Search for the cell housing the specified text and yield its (X, Y) center coordinate. 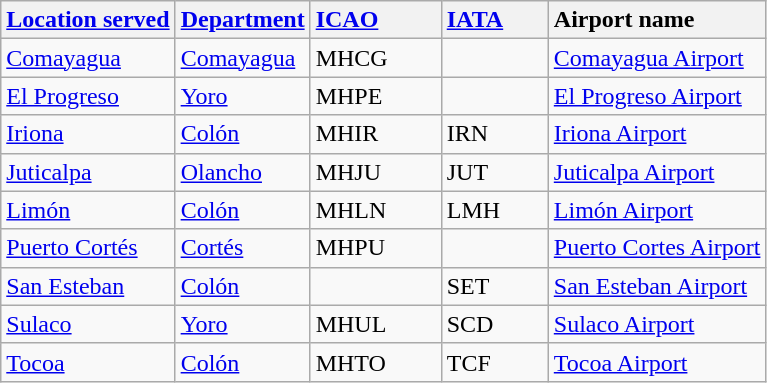
Department (242, 20)
Cortés (242, 248)
LMH (494, 210)
IRN (494, 134)
El Progreso (88, 96)
Location served (88, 20)
Juticalpa (88, 172)
Puerto Cortes Airport (657, 248)
JUT (494, 172)
MHJU (376, 172)
San Esteban (88, 286)
IATA (494, 20)
Limón (88, 210)
Iriona Airport (657, 134)
MHCG (376, 58)
Iriona (88, 134)
MHTO (376, 362)
Olancho (242, 172)
SCD (494, 324)
Tocoa (88, 362)
MHUL (376, 324)
San Esteban Airport (657, 286)
Sulaco Airport (657, 324)
MHLN (376, 210)
MHPU (376, 248)
Comayagua Airport (657, 58)
Tocoa Airport (657, 362)
TCF (494, 362)
SET (494, 286)
Limón Airport (657, 210)
MHIR (376, 134)
Airport name (657, 20)
Puerto Cortés (88, 248)
MHPE (376, 96)
Juticalpa Airport (657, 172)
El Progreso Airport (657, 96)
Sulaco (88, 324)
ICAO (376, 20)
